Detect which cell encompasses the target text, then output its [X, Y] center coordinate. 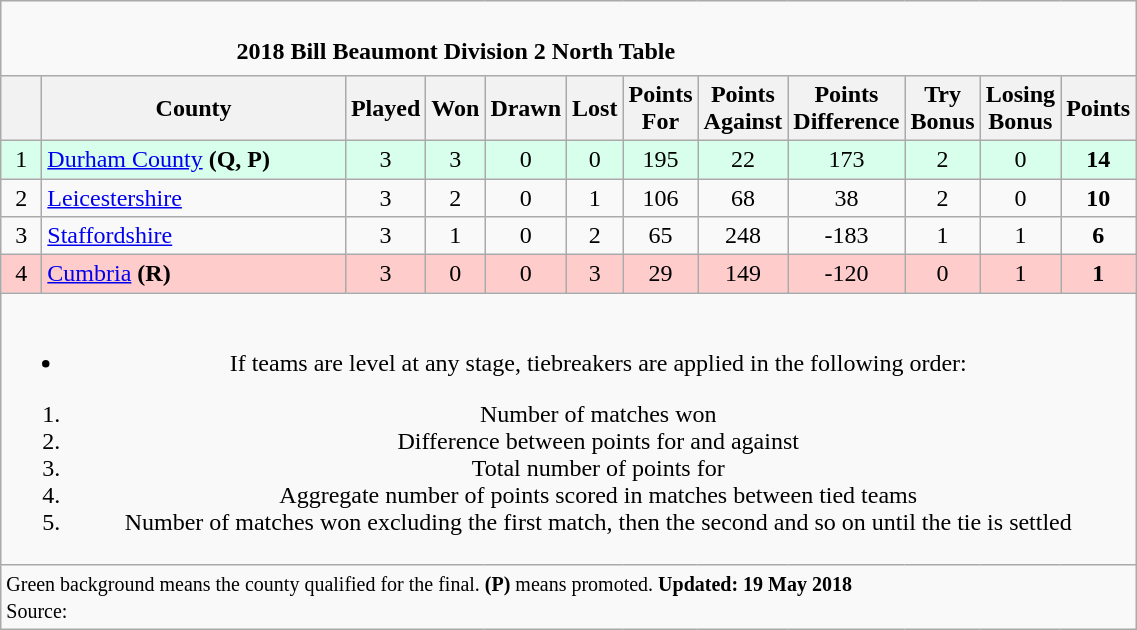
149 [743, 274]
68 [743, 197]
Points Against [743, 108]
Played [385, 108]
29 [660, 274]
-183 [846, 236]
6 [1098, 236]
Cumbria (R) [194, 274]
Won [456, 108]
Drawn [526, 108]
Green background means the county qualified for the final. (P) means promoted. Updated: 19 May 2018Source: [568, 598]
65 [660, 236]
4 [22, 274]
-120 [846, 274]
Points [1098, 108]
Durham County (Q, P) [194, 159]
Try Bonus [942, 108]
Losing Bonus [1020, 108]
195 [660, 159]
County [194, 108]
Staffordshire [194, 236]
10 [1098, 197]
22 [743, 159]
Lost [595, 108]
Points For [660, 108]
106 [660, 197]
Leicestershire [194, 197]
173 [846, 159]
38 [846, 197]
14 [1098, 159]
Points Difference [846, 108]
248 [743, 236]
